Return [x, y] of the center of cell containing provided text 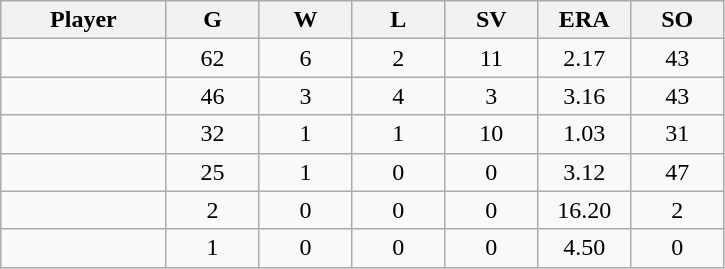
W [306, 20]
ERA [584, 20]
62 [212, 58]
31 [678, 134]
SO [678, 20]
SV [492, 20]
1.03 [584, 134]
11 [492, 58]
25 [212, 172]
32 [212, 134]
10 [492, 134]
3.16 [584, 96]
46 [212, 96]
L [398, 20]
16.20 [584, 210]
2.17 [584, 58]
G [212, 20]
4 [398, 96]
4.50 [584, 248]
47 [678, 172]
Player [84, 20]
6 [306, 58]
3.12 [584, 172]
